From the cell containing the given text, extract its center point as (x, y) coordinate. 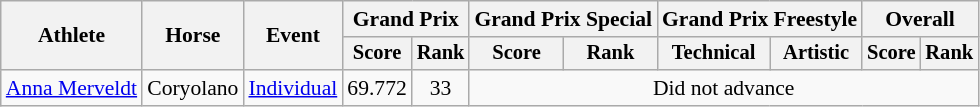
Anna Merveldt (72, 88)
Event (292, 36)
33 (441, 88)
Grand Prix Special (563, 19)
Grand Prix (406, 19)
Did not advance (724, 88)
Grand Prix Freestyle (760, 19)
69.772 (376, 88)
Athlete (72, 36)
Artistic (816, 54)
Coryolano (192, 88)
Horse (192, 36)
Technical (714, 54)
Overall (920, 19)
Individual (292, 88)
